Determine the [x, y] coordinate at the center of the cell enclosing the given text.  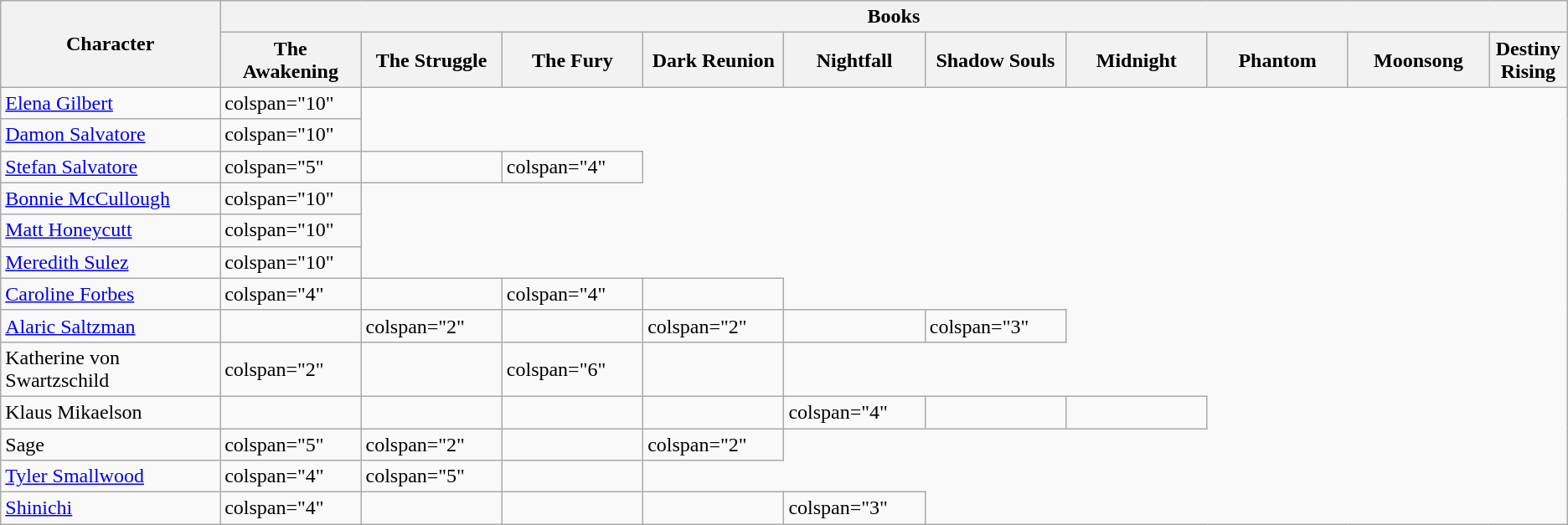
Destiny Rising [1529, 60]
The Awakening [291, 60]
Midnight [1137, 60]
Meredith Sulez [111, 262]
Katherine von Swartzschild [111, 368]
Nightfall [854, 60]
The Struggle [431, 60]
Tyler Smallwood [111, 476]
Moonsong [1418, 60]
Caroline Forbes [111, 294]
colspan="6" [572, 368]
Shinichi [111, 508]
Stefan Salvatore [111, 167]
Phantom [1277, 60]
Books [895, 17]
Elena Gilbert [111, 103]
Damon Salvatore [111, 135]
Bonnie McCullough [111, 198]
Klaus Mikaelson [111, 412]
Matt Honeycutt [111, 230]
The Fury [572, 60]
Character [111, 44]
Sage [111, 445]
Shadow Souls [995, 60]
Dark Reunion [714, 60]
Alaric Saltzman [111, 326]
